Find where the given text appears and provide that cell's center as (x, y) coordinate. 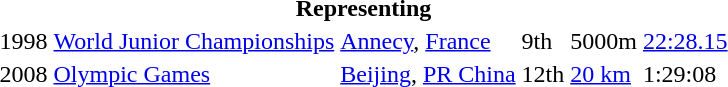
9th (543, 41)
Annecy, France (428, 41)
5000m (604, 41)
World Junior Championships (194, 41)
